For the text-containing cell, return its midpoint in (X, Y) coordinate format. 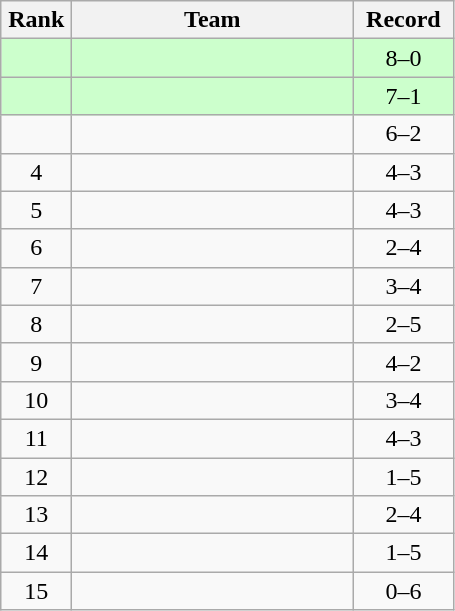
8 (36, 324)
11 (36, 438)
2–5 (404, 324)
0–6 (404, 591)
13 (36, 515)
9 (36, 362)
15 (36, 591)
6 (36, 248)
4–2 (404, 362)
12 (36, 477)
Rank (36, 20)
8–0 (404, 58)
10 (36, 400)
5 (36, 210)
7–1 (404, 96)
Team (212, 20)
14 (36, 553)
7 (36, 286)
6–2 (404, 134)
Record (404, 20)
4 (36, 172)
